Find where the given text appears and provide that cell's center as [x, y] coordinate. 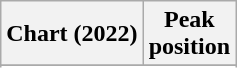
Peakposition [189, 34]
Chart (2022) [72, 34]
